Scan for the cell matching the given text and deliver its [X, Y] coordinate at center. 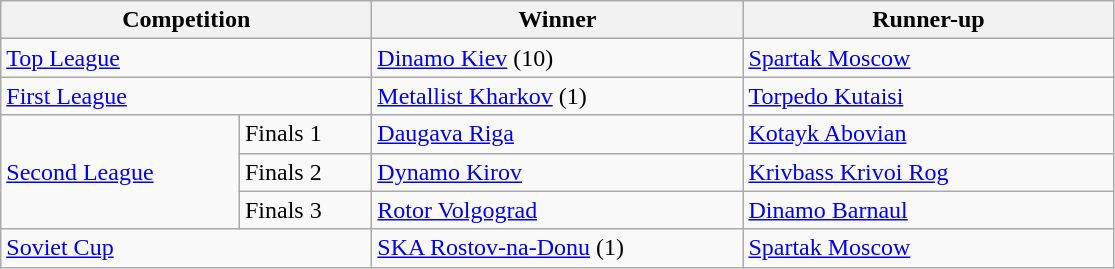
Dynamo Kirov [558, 172]
Finals 1 [305, 134]
Rotor Volgograd [558, 210]
Kotayk Abovian [928, 134]
Finals 3 [305, 210]
Daugava Riga [558, 134]
Competition [186, 20]
Winner [558, 20]
Dinamo Barnaul [928, 210]
Dinamo Kiev (10) [558, 58]
First League [186, 96]
Soviet Cup [186, 248]
Top League [186, 58]
Second League [120, 172]
Krivbass Krivoi Rog [928, 172]
Runner-up [928, 20]
SKA Rostov-na-Donu (1) [558, 248]
Torpedo Kutaisi [928, 96]
Metallist Kharkov (1) [558, 96]
Finals 2 [305, 172]
